Pinpoint the cell where the given text exists, returning its [X, Y] midpoint coordinate. 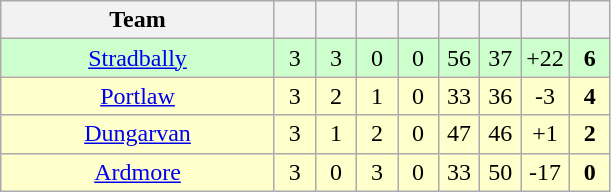
-17 [546, 172]
-3 [546, 96]
+22 [546, 58]
Ardmore [138, 172]
Dungarvan [138, 134]
36 [500, 96]
56 [460, 58]
Stradbally [138, 58]
Portlaw [138, 96]
50 [500, 172]
46 [500, 134]
+1 [546, 134]
6 [590, 58]
37 [500, 58]
Team [138, 20]
47 [460, 134]
4 [590, 96]
